Pinpoint the cell where the given text exists, returning its [x, y] midpoint coordinate. 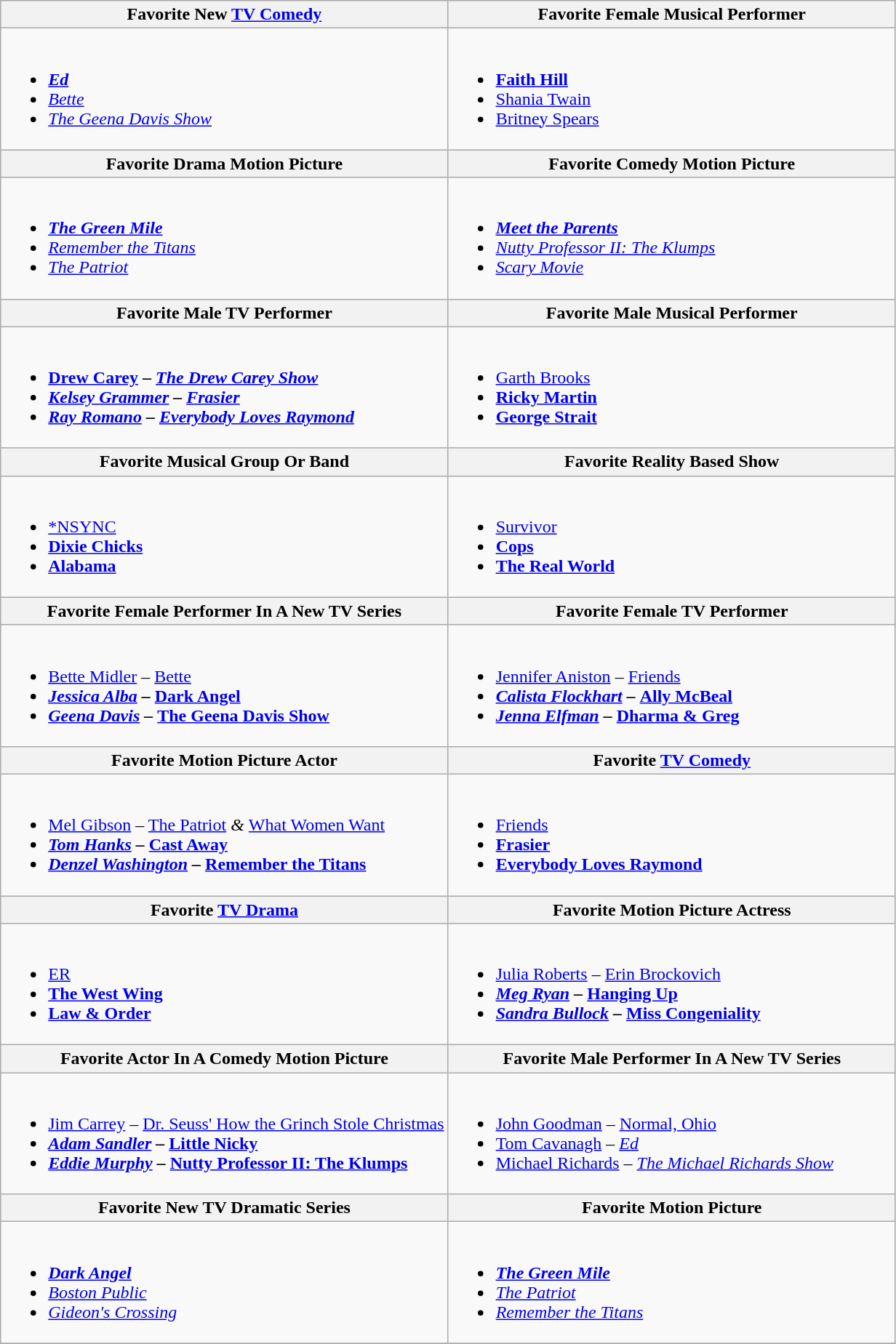
Favorite New TV Dramatic Series [224, 1208]
Dark AngelBoston PublicGideon's Crossing [224, 1283]
Jennifer Aniston – Friends Calista Flockhart – Ally McBealJenna Elfman – Dharma & Greg [672, 685]
Favorite TV Drama [224, 910]
The Green MileRemember the TitansThe Patriot [224, 239]
Favorite Female Performer In A New TV Series [224, 611]
Favorite Drama Motion Picture [224, 164]
Favorite Motion Picture Actress [672, 910]
Favorite New TV Comedy [224, 15]
Favorite TV Comedy [672, 760]
SurvivorCopsThe Real World [672, 537]
The Green MileThe PatriotRemember the Titans [672, 1283]
Favorite Male Performer In A New TV Series [672, 1059]
ERThe West WingLaw & Order [224, 985]
FriendsFrasierEverybody Loves Raymond [672, 835]
Favorite Male TV Performer [224, 313]
Garth BrooksRicky MartinGeorge Strait [672, 387]
Favorite Motion Picture Actor [224, 760]
Meet the ParentsNutty Professor II: The KlumpsScary Movie [672, 239]
*NSYNCDixie ChicksAlabama [224, 537]
Jim Carrey – Dr. Seuss' How the Grinch Stole ChristmasAdam Sandler – Little NickyEddie Murphy – Nutty Professor II: The Klumps [224, 1133]
Drew Carey – The Drew Carey ShowKelsey Grammer – FrasierRay Romano – Everybody Loves Raymond [224, 387]
Mel Gibson – The Patriot & What Women Want Tom Hanks – Cast AwayDenzel Washington – Remember the Titans [224, 835]
EdBetteThe Geena Davis Show [224, 89]
John Goodman – Normal, OhioTom Cavanagh – EdMichael Richards – The Michael Richards Show [672, 1133]
Favorite Reality Based Show [672, 462]
Favorite Female Musical Performer [672, 15]
Favorite Motion Picture [672, 1208]
Favorite Male Musical Performer [672, 313]
Faith HillShania TwainBritney Spears [672, 89]
Bette Midler – Bette Jessica Alba – Dark AngelGeena Davis – The Geena Davis Show [224, 685]
Julia Roberts – Erin Brockovich Meg Ryan – Hanging UpSandra Bullock – Miss Congeniality [672, 985]
Favorite Musical Group Or Band [224, 462]
Favorite Comedy Motion Picture [672, 164]
Favorite Female TV Performer [672, 611]
Favorite Actor In A Comedy Motion Picture [224, 1059]
